Search for the cell housing the specified text and yield its [x, y] center coordinate. 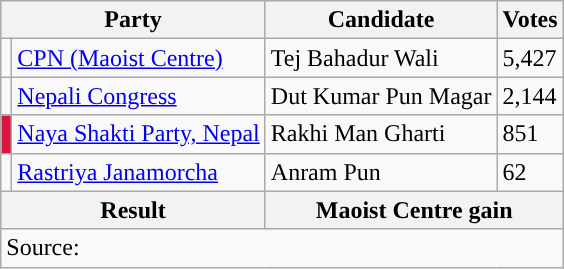
Rakhi Man Gharti [381, 134]
Candidate [381, 20]
851 [530, 134]
2,144 [530, 96]
Anram Pun [381, 172]
Naya Shakti Party, Nepal [138, 134]
Result [134, 210]
Votes [530, 20]
Tej Bahadur Wali [381, 58]
Dut Kumar Pun Magar [381, 96]
62 [530, 172]
Rastriya Janamorcha [138, 172]
Party [134, 20]
Maoist Centre gain [414, 210]
Nepali Congress [138, 96]
CPN (Maoist Centre) [138, 58]
Source: [282, 248]
5,427 [530, 58]
